Capture the cell that displays the provided text and extract its [X, Y] central coordinate. 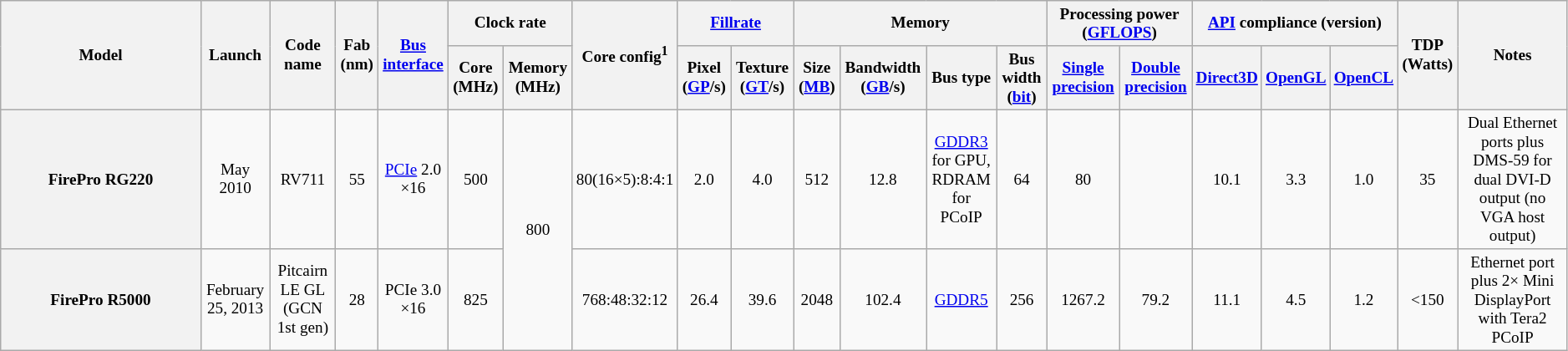
FirePro RG220 [101, 179]
GDDR5 [962, 300]
Pitcairn LE GL (GCN 1st gen) [302, 300]
Bus width (bit) [1022, 79]
Notes [1512, 55]
1.0 [1363, 179]
Memory (MHz) [538, 79]
Texture (GT/s) [762, 79]
PCIe 2.0 ×16 [414, 179]
TDP (Watts) [1428, 55]
Fillrate [735, 23]
35 [1428, 179]
February 25, 2013 [236, 300]
10.1 [1226, 179]
1267.2 [1083, 300]
May 2010 [236, 179]
Model [101, 55]
OpenCL [1363, 79]
Code name [302, 55]
500 [475, 179]
Size (MB) [817, 79]
Ethernet port plus 2× Mini DisplayPort with Tera2 PCoIP [1512, 300]
1.2 [1363, 300]
Fab (nm) [358, 55]
12.8 [882, 179]
Launch [236, 55]
Single precision [1083, 79]
Pixel (GP/s) [704, 79]
Core (MHz) [475, 79]
<150 [1428, 300]
PCIe 3.0 ×16 [414, 300]
102.4 [882, 300]
256 [1022, 300]
80(16×5):8:4:1 [625, 179]
512 [817, 179]
4.5 [1296, 300]
11.1 [1226, 300]
Double precision [1156, 79]
API compliance (version) [1295, 23]
Dual Ethernet ports plus DMS-59 for dual DVI-D output (no VGA host output) [1512, 179]
Bus type [962, 79]
Direct3D [1226, 79]
RV711 [302, 179]
64 [1022, 179]
GDDR3 for GPU,RDRAM for PCoIP [962, 179]
26.4 [704, 300]
768:48:32:12 [625, 300]
2.0 [704, 179]
Bus interface [414, 55]
39.6 [762, 300]
2048 [817, 300]
Processing power(GFLOPS) [1119, 23]
4.0 [762, 179]
825 [475, 300]
Clock rate [510, 23]
79.2 [1156, 300]
Bandwidth (GB/s) [882, 79]
28 [358, 300]
FirePro R5000 [101, 300]
55 [358, 179]
80 [1083, 179]
Core config1 [625, 55]
3.3 [1296, 179]
Memory [921, 23]
OpenGL [1296, 79]
800 [538, 230]
